For the text-containing cell, return its midpoint in (x, y) coordinate format. 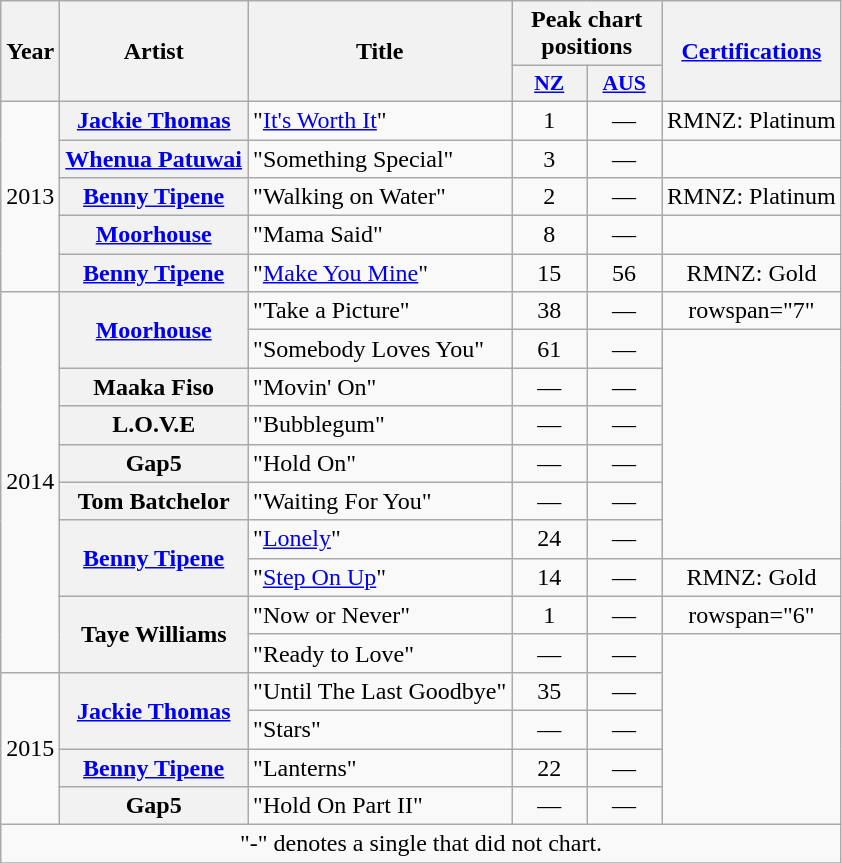
"It's Worth It" (380, 120)
"-" denotes a single that did not chart. (422, 844)
"Something Special" (380, 159)
"Make You Mine" (380, 273)
"Mama Said" (380, 235)
"Hold On" (380, 463)
61 (550, 349)
Taye Williams (154, 634)
Peak chart positions (587, 34)
"Lanterns" (380, 767)
2 (550, 197)
L.O.V.E (154, 425)
"Hold On Part II" (380, 806)
15 (550, 273)
Whenua Patuwai (154, 159)
2014 (30, 482)
2015 (30, 748)
rowspan="7" (752, 311)
"Until The Last Goodbye" (380, 691)
35 (550, 691)
Tom Batchelor (154, 501)
3 (550, 159)
14 (550, 577)
22 (550, 767)
"Lonely" (380, 539)
Artist (154, 52)
"Waiting For You" (380, 501)
2013 (30, 196)
"Ready to Love" (380, 653)
24 (550, 539)
AUS (624, 84)
Maaka Fiso (154, 387)
38 (550, 311)
Certifications (752, 52)
rowspan="6" (752, 615)
"Take a Picture" (380, 311)
"Stars" (380, 729)
"Somebody Loves You" (380, 349)
"Bubblegum" (380, 425)
"Now or Never" (380, 615)
"Step On Up" (380, 577)
Year (30, 52)
"Movin' On" (380, 387)
NZ (550, 84)
56 (624, 273)
"Walking on Water" (380, 197)
Title (380, 52)
8 (550, 235)
